Capture the cell that displays the provided text and extract its (x, y) central coordinate. 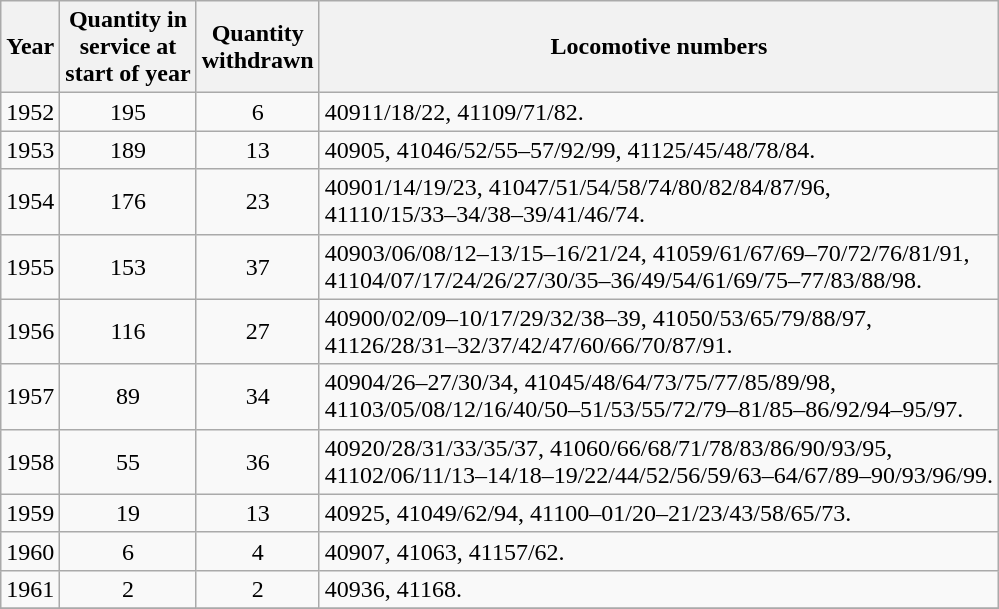
1952 (30, 112)
40900/02/09–10/17/29/32/38–39, 41050/53/65/79/88/97,41126/28/31–32/37/42/47/60/66/70/87/91. (658, 332)
1960 (30, 551)
1957 (30, 396)
Year (30, 47)
189 (128, 150)
Quantitywithdrawn (258, 47)
1959 (30, 513)
36 (258, 462)
40925, 41049/62/94, 41100–01/20–21/23/43/58/65/73. (658, 513)
1954 (30, 202)
23 (258, 202)
Quantity inservice atstart of year (128, 47)
40911/18/22, 41109/71/82. (658, 112)
4 (258, 551)
34 (258, 396)
1956 (30, 332)
27 (258, 332)
40907, 41063, 41157/62. (658, 551)
153 (128, 266)
40903/06/08/12–13/15–16/21/24, 41059/61/67/69–70/72/76/81/91,41104/07/17/24/26/27/30/35–36/49/54/61/69/75–77/83/88/98. (658, 266)
40905, 41046/52/55–57/92/99, 41125/45/48/78/84. (658, 150)
1953 (30, 150)
195 (128, 112)
89 (128, 396)
19 (128, 513)
Locomotive numbers (658, 47)
40936, 41168. (658, 589)
1955 (30, 266)
176 (128, 202)
55 (128, 462)
40901/14/19/23, 41047/51/54/58/74/80/82/84/87/96,41110/15/33–34/38–39/41/46/74. (658, 202)
40920/28/31/33/35/37, 41060/66/68/71/78/83/86/90/93/95,41102/06/11/13–14/18–19/22/44/52/56/59/63–64/67/89–90/93/96/99. (658, 462)
116 (128, 332)
37 (258, 266)
1958 (30, 462)
1961 (30, 589)
40904/26–27/30/34, 41045/48/64/73/75/77/85/89/98,41103/05/08/12/16/40/50–51/53/55/72/79–81/85–86/92/94–95/97. (658, 396)
